For the text-containing cell, return its midpoint in (X, Y) coordinate format. 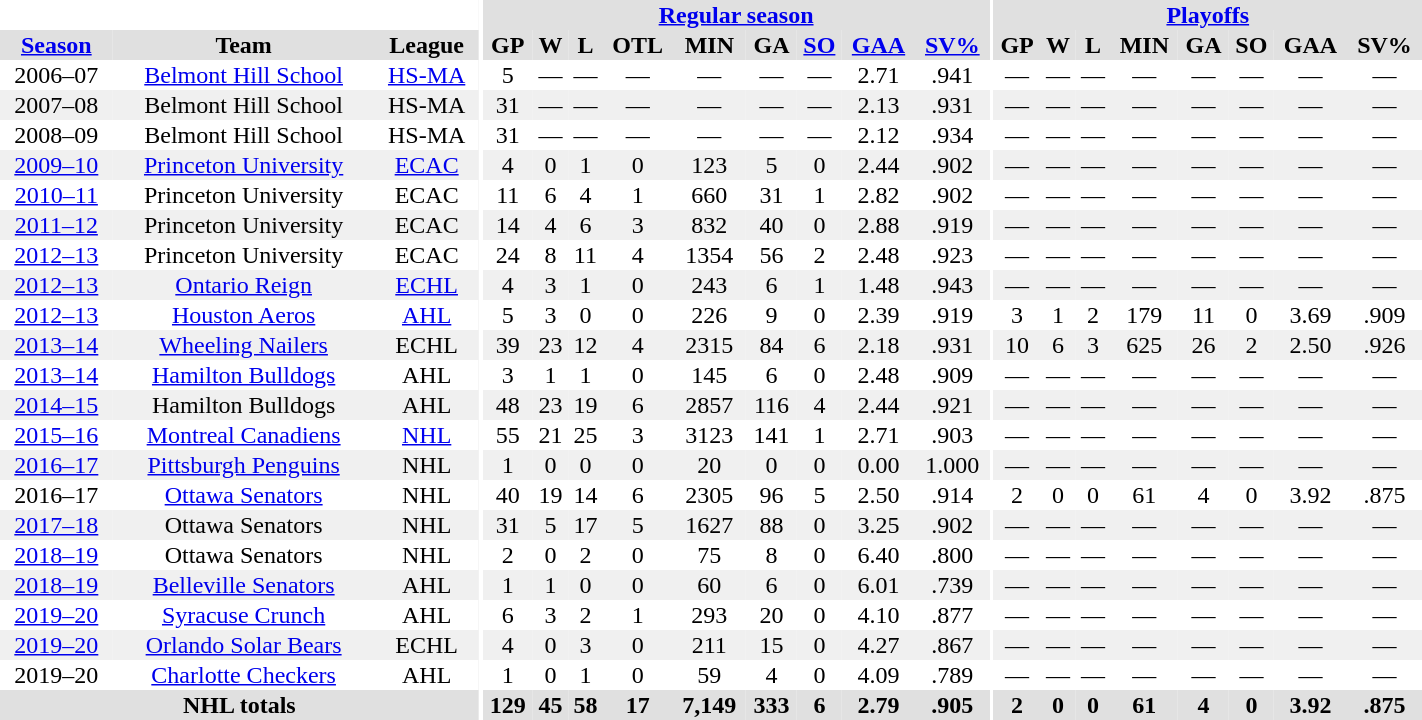
2.82 (878, 195)
4.10 (878, 615)
12 (586, 345)
26 (1203, 345)
226 (709, 315)
League (427, 45)
2006–07 (56, 75)
0.00 (878, 465)
2315 (709, 345)
.934 (952, 135)
1627 (709, 525)
832 (709, 225)
243 (709, 285)
2.39 (878, 315)
660 (709, 195)
59 (709, 675)
.941 (952, 75)
145 (709, 375)
.877 (952, 615)
96 (771, 495)
1354 (709, 255)
25 (586, 435)
88 (771, 525)
1.000 (952, 465)
2015–16 (56, 435)
6.40 (878, 555)
Playoffs (1208, 15)
Orlando Solar Bears (244, 645)
.914 (952, 495)
9 (771, 315)
.921 (952, 405)
4.09 (878, 675)
3.69 (1310, 315)
1.48 (878, 285)
Charlotte Checkers (244, 675)
60 (709, 585)
Pittsburgh Penguins (244, 465)
Syracuse Crunch (244, 615)
.739 (952, 585)
.926 (1384, 345)
2.79 (878, 705)
2009–10 (56, 165)
2011–12 (56, 225)
.789 (952, 675)
6.01 (878, 585)
2017–18 (56, 525)
2.18 (878, 345)
.923 (952, 255)
.867 (952, 645)
48 (508, 405)
15 (771, 645)
.943 (952, 285)
211 (709, 645)
75 (709, 555)
3123 (709, 435)
333 (771, 705)
56 (771, 255)
Season (56, 45)
625 (1144, 345)
55 (508, 435)
2305 (709, 495)
Ontario Reign (244, 285)
84 (771, 345)
7,149 (709, 705)
21 (550, 435)
Montreal Canadiens (244, 435)
2007–08 (56, 105)
4.27 (878, 645)
3.25 (878, 525)
2014–15 (56, 405)
OTL (638, 45)
2010–11 (56, 195)
2.12 (878, 135)
141 (771, 435)
2.13 (878, 105)
.903 (952, 435)
2857 (709, 405)
39 (508, 345)
NHL totals (240, 705)
116 (771, 405)
24 (508, 255)
Regular season (736, 15)
Belleville Senators (244, 585)
179 (1144, 315)
123 (709, 165)
Houston Aeros (244, 315)
2008–09 (56, 135)
.905 (952, 705)
10 (1018, 345)
Wheeling Nailers (244, 345)
.800 (952, 555)
2.88 (878, 225)
45 (550, 705)
293 (709, 615)
58 (586, 705)
Team (244, 45)
129 (508, 705)
